Provide the [x, y] coordinate of the cell's center where the given text is located.  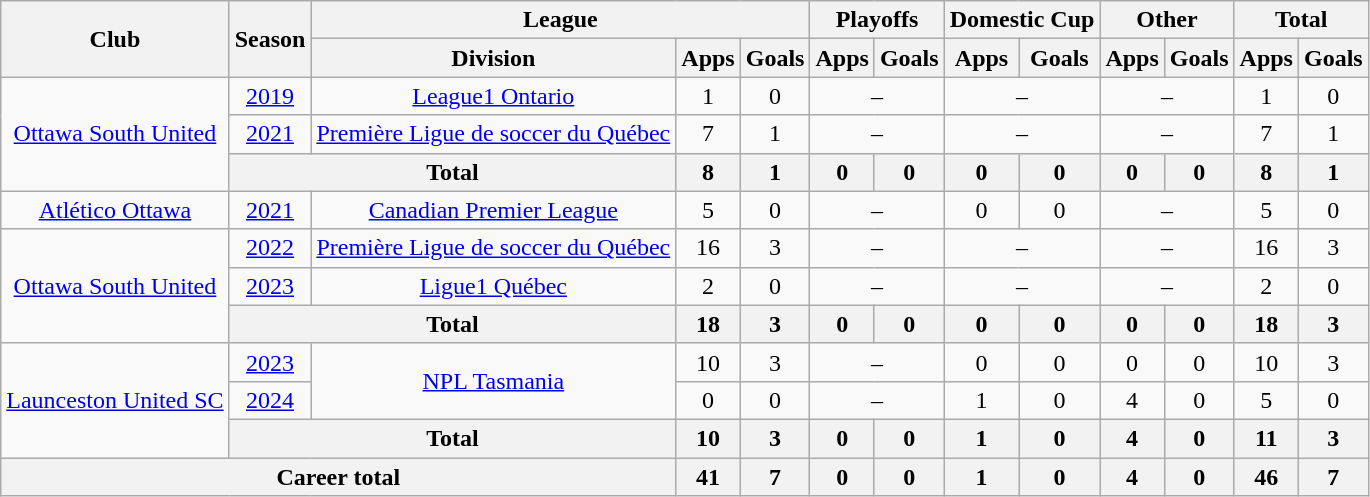
2024 [270, 400]
League [560, 20]
Atlético Ottawa [115, 210]
Other [1167, 20]
Season [270, 39]
Career total [338, 477]
2019 [270, 96]
Launceston United SC [115, 400]
46 [1266, 477]
Club [115, 39]
11 [1266, 438]
Ligue1 Québec [494, 286]
League1 Ontario [494, 96]
41 [708, 477]
NPL Tasmania [494, 381]
Division [494, 58]
2022 [270, 248]
Canadian Premier League [494, 210]
Playoffs [877, 20]
Domestic Cup [1022, 20]
